For the text-containing cell, return its midpoint in [x, y] coordinate format. 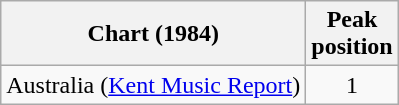
1 [352, 85]
Peakposition [352, 34]
Australia (Kent Music Report) [154, 85]
Chart (1984) [154, 34]
